Detect which cell encompasses the target text, then output its [x, y] center coordinate. 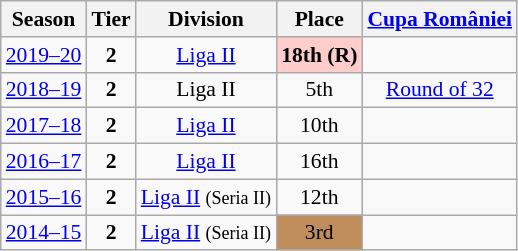
2019–20 [44, 55]
2015–16 [44, 197]
2014–15 [44, 233]
16th [319, 162]
Cupa României [440, 19]
2016–17 [44, 162]
3rd [319, 233]
2018–19 [44, 90]
18th (R) [319, 55]
12th [319, 197]
Tier [110, 19]
5th [319, 90]
Season [44, 19]
Round of 32 [440, 90]
Division [206, 19]
10th [319, 126]
Place [319, 19]
2017–18 [44, 126]
